Extract the (x, y) coordinate from the center of the cell holding the provided text.  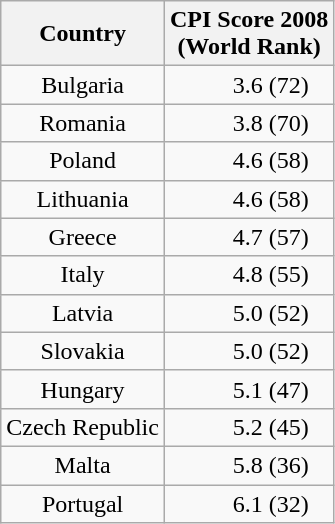
Country (83, 34)
5.1 (47) (248, 389)
Czech Republic (83, 427)
Romania (83, 123)
4.8 (55) (248, 275)
Portugal (83, 503)
5.2 (45) (248, 427)
Lithuania (83, 199)
5.8 (36) (248, 465)
Poland (83, 161)
3.6 (72) (248, 85)
Bulgaria (83, 85)
4.7 (57) (248, 237)
3.8 (70) (248, 123)
Latvia (83, 313)
Malta (83, 465)
Hungary (83, 389)
6.1 (32) (248, 503)
Greece (83, 237)
CPI Score 2008(World Rank) (248, 34)
Italy (83, 275)
Slovakia (83, 351)
